Pinpoint the cell where the given text exists, returning its (x, y) midpoint coordinate. 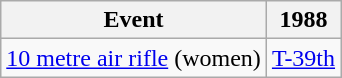
Event (134, 20)
T-39th (303, 58)
1988 (303, 20)
10 metre air rifle (women) (134, 58)
